Output the [x, y] coordinate of the center of the cell containing the given text.  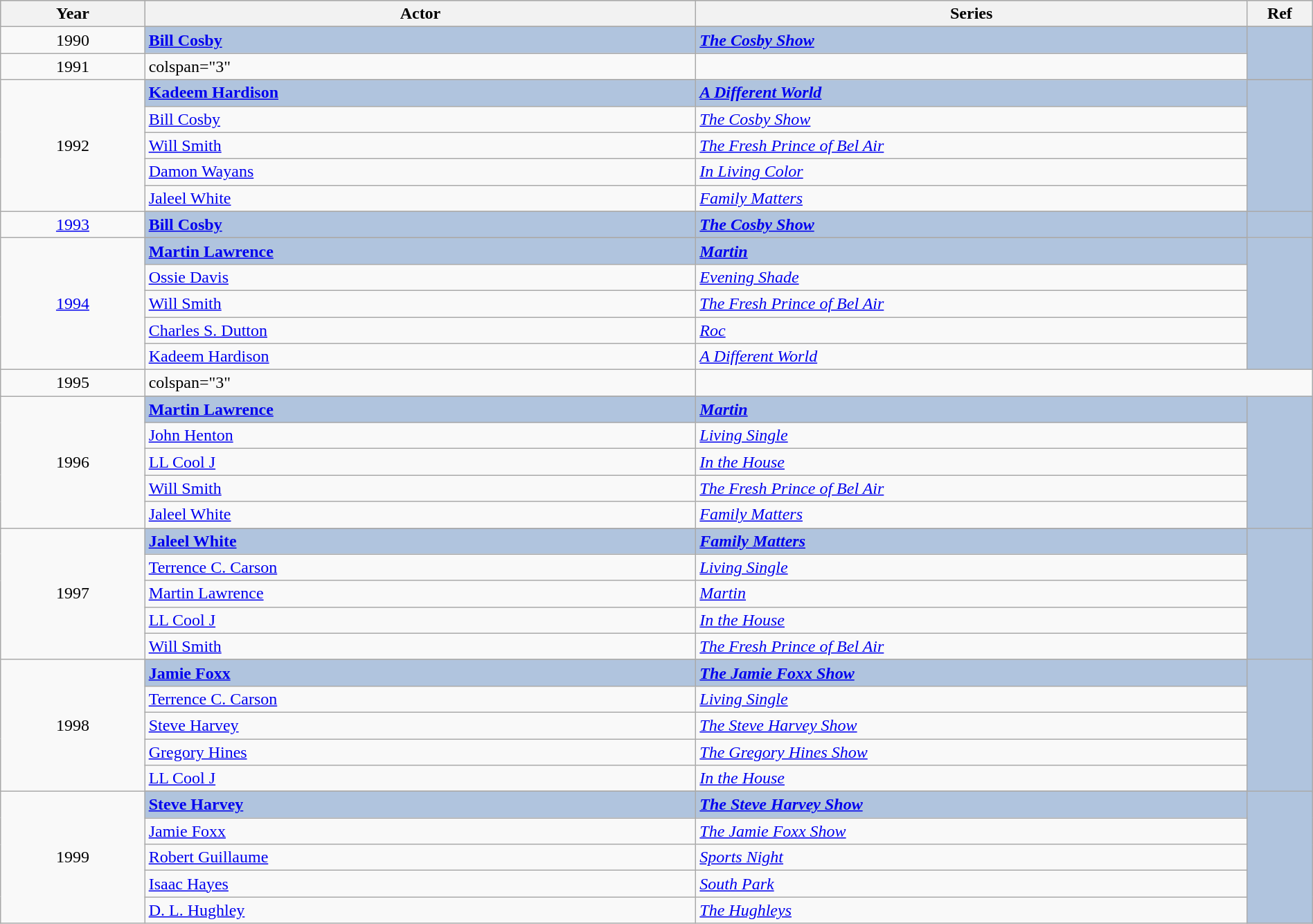
1998 [73, 725]
Actor [420, 14]
Charles S. Dutton [420, 330]
D. L. Hughley [420, 910]
Roc [972, 330]
1995 [73, 383]
Gregory Hines [420, 752]
The Hughleys [972, 910]
Isaac Hayes [420, 884]
Series [972, 14]
Year [73, 14]
The Gregory Hines Show [972, 752]
Damon Wayans [420, 172]
1996 [73, 462]
Ref [1280, 14]
In Living Color [972, 172]
1997 [73, 594]
South Park [972, 884]
1990 [73, 40]
1993 [73, 224]
John Henton [420, 436]
1999 [73, 858]
1991 [73, 66]
Ossie Davis [420, 277]
1992 [73, 145]
Robert Guillaume [420, 858]
Sports Night [972, 858]
1994 [73, 303]
Evening Shade [972, 277]
